Return [X, Y] of the center of cell containing provided text 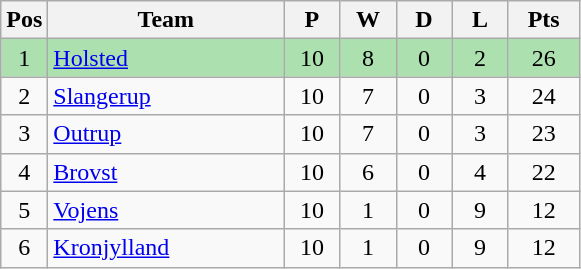
W [368, 20]
5 [24, 210]
Pts [544, 20]
Holsted [166, 58]
Vojens [166, 210]
26 [544, 58]
8 [368, 58]
P [312, 20]
Slangerup [166, 96]
Pos [24, 20]
Outrup [166, 134]
22 [544, 172]
L [480, 20]
Team [166, 20]
Kronjylland [166, 248]
Brovst [166, 172]
23 [544, 134]
D [424, 20]
24 [544, 96]
